For the text-containing cell, return its midpoint in [X, Y] coordinate format. 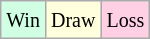
Draw [72, 20]
Loss [126, 20]
Win [24, 20]
